Output the (X, Y) coordinate of the center of the cell containing the given text.  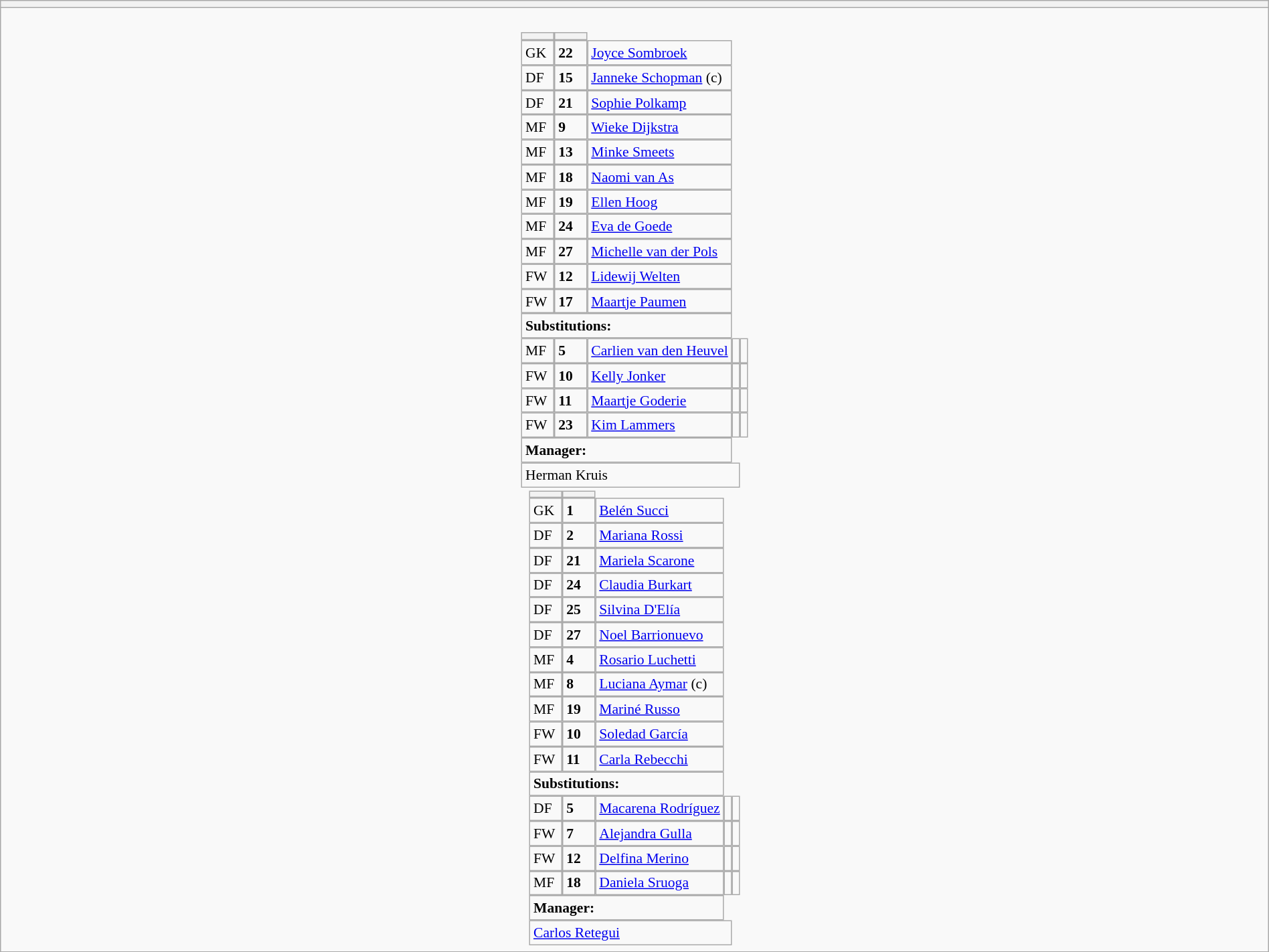
Belén Succi (659, 510)
Eva de Goede (659, 226)
25 (578, 610)
9 (570, 127)
Luciana Aymar (c) (659, 684)
Joyce Sombroek (659, 52)
7 (578, 834)
Mariana Rossi (659, 535)
Carlien van den Heuvel (659, 351)
Alejandra Gulla (659, 834)
15 (570, 78)
Soledad García (659, 735)
22 (570, 52)
Kim Lammers (659, 425)
Noel Barrionuevo (659, 634)
Kelly Jonker (659, 376)
Michelle van der Pols (659, 252)
Lidewij Welten (659, 276)
Naomi van As (659, 177)
1 (578, 510)
Mariela Scarone (659, 561)
2 (578, 535)
Janneke Schopman (c) (659, 78)
Wieke Dijkstra (659, 127)
13 (570, 153)
Minke Smeets (659, 153)
Delfina Merino (659, 858)
Carla Rebecchi (659, 759)
Macarena Rodríguez (659, 808)
Maartje Paumen (659, 301)
Silvina D'Elía (659, 610)
Rosario Luchetti (659, 660)
Daniela Sruoga (659, 883)
17 (570, 301)
Maartje Goderie (659, 400)
Mariné Russo (659, 709)
4 (578, 660)
Claudia Burkart (659, 585)
23 (570, 425)
8 (578, 684)
Herman Kruis (630, 475)
Carlos Retegui (630, 933)
Sophie Polkamp (659, 103)
Ellen Hoog (659, 202)
